Pinpoint the cell where the given text exists, returning its [x, y] midpoint coordinate. 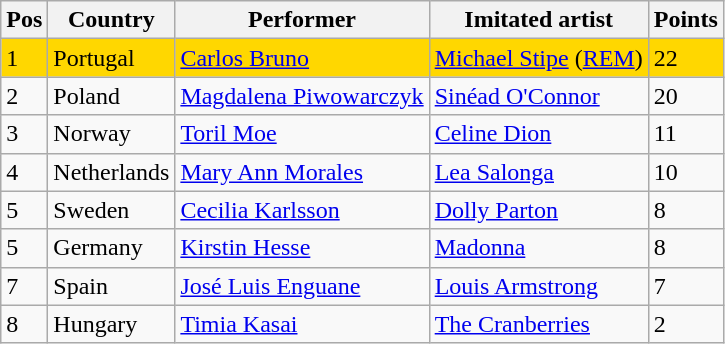
Carlos Bruno [302, 58]
Sweden [112, 210]
José Luis Enguane [302, 286]
Hungary [112, 324]
Netherlands [112, 172]
20 [686, 96]
Cecilia Karlsson [302, 210]
Portugal [112, 58]
Celine Dion [538, 134]
11 [686, 134]
4 [24, 172]
1 [24, 58]
Spain [112, 286]
Madonna [538, 248]
The Cranberries [538, 324]
10 [686, 172]
Norway [112, 134]
Kirstin Hesse [302, 248]
Poland [112, 96]
Sinéad O'Connor [538, 96]
22 [686, 58]
Michael Stipe (REM) [538, 58]
Pos [24, 20]
Magdalena Piwowarczyk [302, 96]
3 [24, 134]
Germany [112, 248]
Mary Ann Morales [302, 172]
Toril Moe [302, 134]
Points [686, 20]
Louis Armstrong [538, 286]
Imitated artist [538, 20]
Country [112, 20]
Timia Kasai [302, 324]
Dolly Parton [538, 210]
Lea Salonga [538, 172]
Performer [302, 20]
